Return the (X, Y) coordinate for the center point of the cell that contains the specified text.  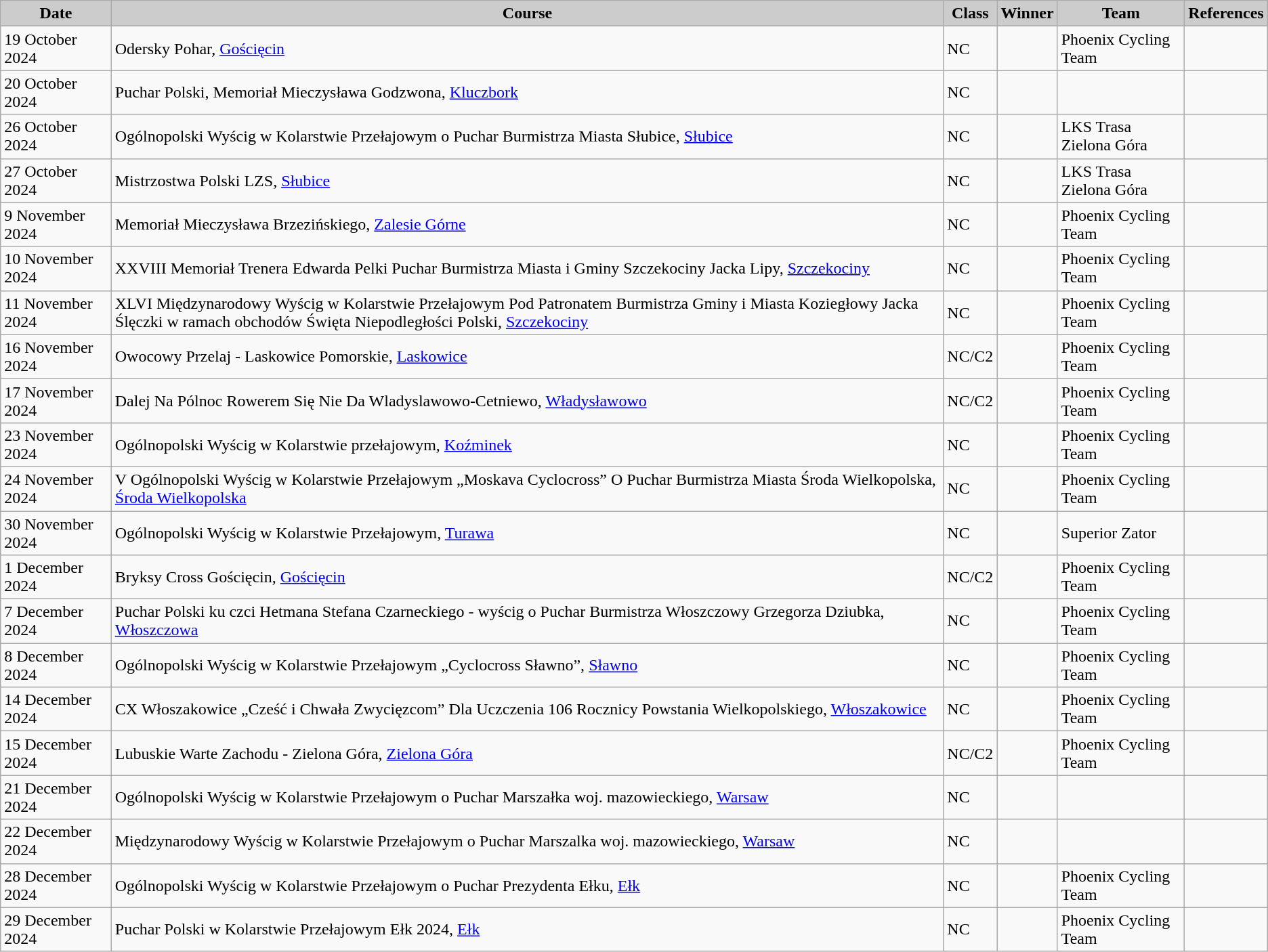
9 November 2024 (56, 225)
Odersky Pohar, Gościęcin (527, 49)
Owocowy Przelaj - Laskowice Pomorskie, Laskowice (527, 356)
14 December 2024 (56, 710)
21 December 2024 (56, 798)
30 November 2024 (56, 532)
17 November 2024 (56, 401)
22 December 2024 (56, 841)
8 December 2024 (56, 665)
Memoriał Mieczysława Brzezińskiego, Zalesie Górne (527, 225)
Ogólnopolski Wyścig w Kolarstwie Przełajowym o Puchar Marszałka woj. mazowieckiego, Warsaw (527, 798)
Winner (1027, 14)
References (1226, 14)
Bryksy Cross Gościęcin, Gościęcin (527, 577)
Team (1121, 14)
Ogólnopolski Wyścig w Kolarstwie Przełajowym, Turawa (527, 532)
1 December 2024 (56, 577)
Lubuskie Warte Zachodu - Zielona Góra, Zielona Góra (527, 753)
27 October 2024 (56, 180)
16 November 2024 (56, 356)
11 November 2024 (56, 313)
Class (970, 14)
10 November 2024 (56, 268)
Puchar Polski ku czci Hetmana Stefana Czarneckiego - wyścig o Puchar Burmistrza Włoszczowy Grzegorza Dziubka, Włoszczowa (527, 622)
Course (527, 14)
XXVIII Memoriał Trenera Edwarda Pelki Puchar Burmistrza Miasta i Gminy Szczekociny Jacka Lipy, Szczekociny (527, 268)
15 December 2024 (56, 753)
V Ogólnopolski Wyścig w Kolarstwie Przełajowym „Moskava Cyclocross” O Puchar Burmistrza Miasta Środa Wielkopolska, Środa Wielkopolska (527, 489)
Ogólnopolski Wyścig w Kolarstwie Przełajowym o Puchar Prezydenta Ełku, Ełk (527, 886)
Mistrzostwa Polski LZS, Słubice (527, 180)
Dalej Na Pólnoc Rowerem Się Nie Da Wladyslawowo-Cetniewo, Władysławowo (527, 401)
7 December 2024 (56, 622)
20 October 2024 (56, 92)
26 October 2024 (56, 137)
19 October 2024 (56, 49)
29 December 2024 (56, 929)
24 November 2024 (56, 489)
Międzynarodowy Wyścig w Kolarstwie Przełajowym o Puchar Marszalka woj. mazowieckiego, Warsaw (527, 841)
Date (56, 14)
28 December 2024 (56, 886)
Puchar Polski, Memoriał Mieczysława Godzwona, Kluczbork (527, 92)
Puchar Polski w Kolarstwie Przełajowym Ełk 2024, Ełk (527, 929)
CX Włoszakowice „Cześć i Chwała Zwycięzcom” Dla Uczczenia 106 Rocznicy Powstania Wielkopolskiego, Włoszakowice (527, 710)
Ogólnopolski Wyścig w Kolarstwie Przełajowym „Cyclocross Sławno”, Sławno (527, 665)
Superior Zator (1121, 532)
Ogólnopolski Wyścig w Kolarstwie Przełajowym o Puchar Burmistrza Miasta Słubice, Słubice (527, 137)
Ogólnopolski Wyścig w Kolarstwie przełajowym, Koźminek (527, 444)
23 November 2024 (56, 444)
